Locate the cell with the specified text and output its [X, Y] center coordinate. 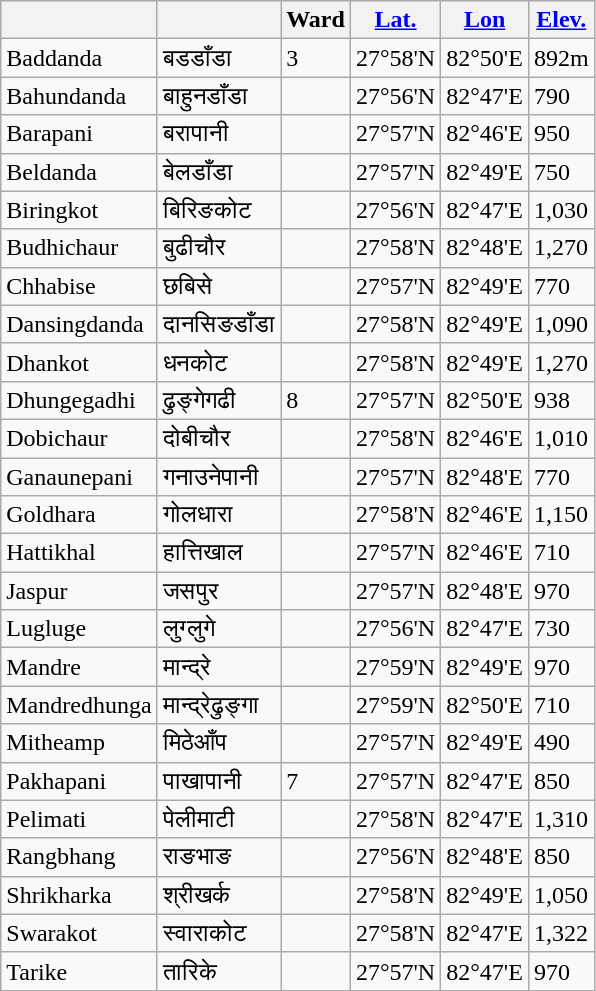
ढुङ्गेगढी [219, 400]
राङभाङ [219, 857]
1,322 [561, 933]
गनाउनेपानी [219, 477]
बिरिङकोट [219, 210]
Bahundanda [79, 96]
Pakhapani [79, 781]
1,050 [561, 895]
Dhankot [79, 362]
Ward [316, 20]
7 [316, 781]
Mitheamp [79, 743]
1,010 [561, 438]
Shrikharka [79, 895]
बरापानी [219, 134]
Lat. [395, 20]
Budhichaur [79, 248]
1,030 [561, 210]
मिठेआँप [219, 743]
तारिके [219, 971]
Goldhara [79, 515]
बडडाँडा [219, 58]
Dhungegadhi [79, 400]
Beldanda [79, 172]
Dobichaur [79, 438]
Barapani [79, 134]
दोबीचौर [219, 438]
गोलधारा [219, 515]
दानसिङडाँडा [219, 324]
Biringkot [79, 210]
Elev. [561, 20]
490 [561, 743]
Baddanda [79, 58]
Mandre [79, 667]
मान्द्रे [219, 667]
892m [561, 58]
950 [561, 134]
Pelimati [79, 819]
Dansingdanda [79, 324]
छबिसे [219, 286]
बुढीचौर [219, 248]
750 [561, 172]
730 [561, 629]
लुग्लुगे [219, 629]
स्वाराकोट [219, 933]
1,310 [561, 819]
पेलीमाटी [219, 819]
1,150 [561, 515]
Ganaunepani [79, 477]
पाखापानी [219, 781]
मान्द्रेढुङ्गा [219, 705]
धनकोट [219, 362]
1,090 [561, 324]
Chhabise [79, 286]
बेलडाँडा [219, 172]
8 [316, 400]
श्रीखर्क [219, 895]
3 [316, 58]
जसपुर [219, 591]
हात्तिखाल [219, 553]
Mandredhunga [79, 705]
Swarakot [79, 933]
बाहुनडाँडा [219, 96]
Tarike [79, 971]
Lon [485, 20]
Hattikhal [79, 553]
Lugluge [79, 629]
790 [561, 96]
Rangbhang [79, 857]
Jaspur [79, 591]
938 [561, 400]
